Identify which cell holds the provided text, then report its (X, Y) central coordinate. 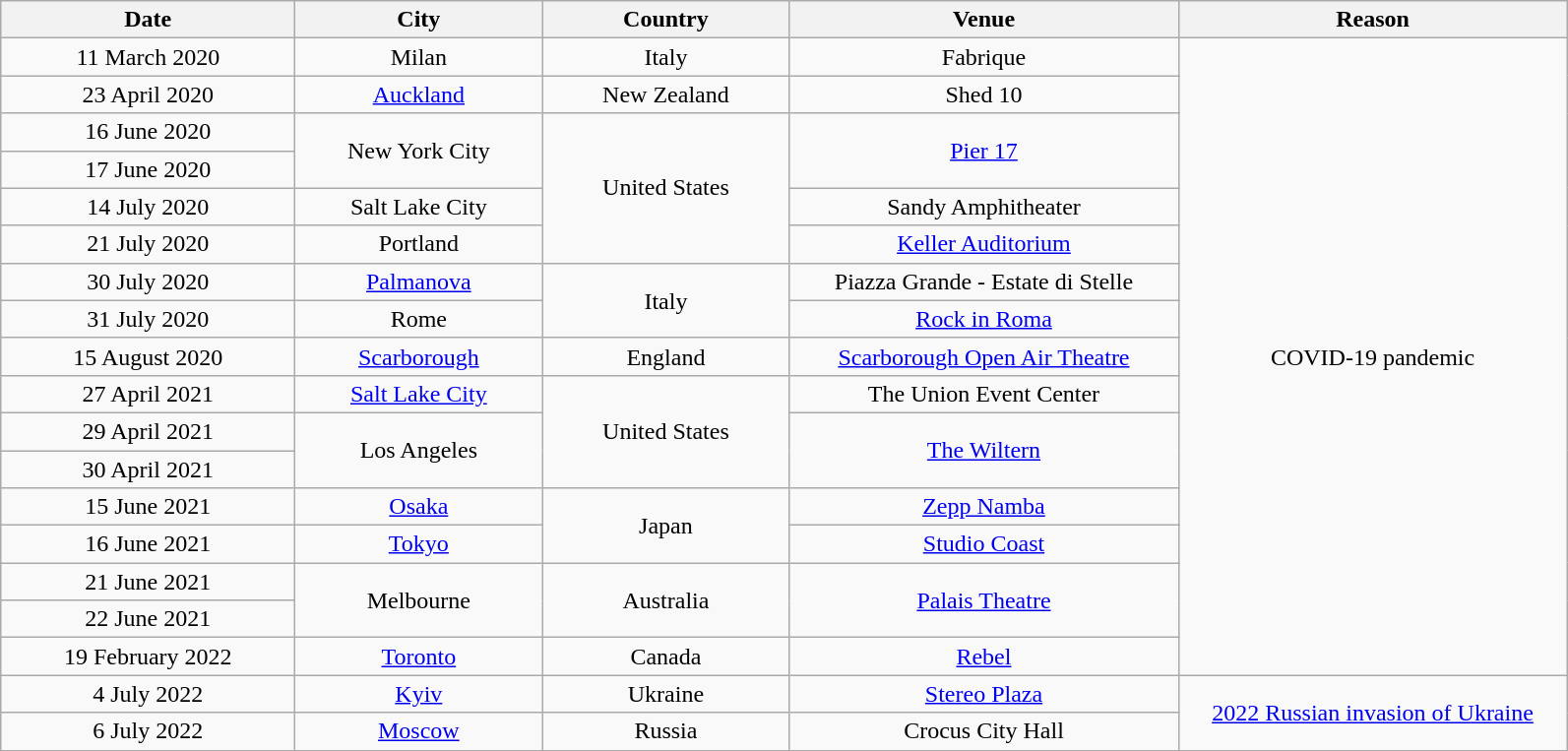
City (419, 20)
2022 Russian invasion of Ukraine (1372, 713)
Studio Coast (984, 544)
Ukraine (665, 694)
27 April 2021 (148, 394)
Rome (419, 319)
31 July 2020 (148, 319)
Milan (419, 57)
England (665, 356)
11 March 2020 (148, 57)
Melbourne (419, 600)
Reason (1372, 20)
Moscow (419, 731)
30 April 2021 (148, 469)
The Union Event Center (984, 394)
23 April 2020 (148, 94)
Pier 17 (984, 151)
16 June 2021 (148, 544)
Scarborough Open Air Theatre (984, 356)
Auckland (419, 94)
Venue (984, 20)
Australia (665, 600)
29 April 2021 (148, 431)
Japan (665, 526)
Sandy Amphitheater (984, 207)
21 July 2020 (148, 244)
4 July 2022 (148, 694)
16 June 2020 (148, 132)
COVID-19 pandemic (1372, 356)
Tokyo (419, 544)
The Wiltern (984, 450)
Portland (419, 244)
Scarborough (419, 356)
Rebel (984, 657)
New York City (419, 151)
Rock in Roma (984, 319)
6 July 2022 (148, 731)
30 July 2020 (148, 282)
Date (148, 20)
Piazza Grande - Estate di Stelle (984, 282)
Osaka (419, 507)
Palais Theatre (984, 600)
Canada (665, 657)
Fabrique (984, 57)
15 June 2021 (148, 507)
22 June 2021 (148, 619)
15 August 2020 (148, 356)
Keller Auditorium (984, 244)
14 July 2020 (148, 207)
Country (665, 20)
Kyiv (419, 694)
Crocus City Hall (984, 731)
Stereo Plaza (984, 694)
17 June 2020 (148, 169)
21 June 2021 (148, 582)
Palmanova (419, 282)
Zepp Namba (984, 507)
Russia (665, 731)
Shed 10 (984, 94)
19 February 2022 (148, 657)
New Zealand (665, 94)
Los Angeles (419, 450)
Toronto (419, 657)
